Provide the (X, Y) coordinate of the cell's center where the given text is located.  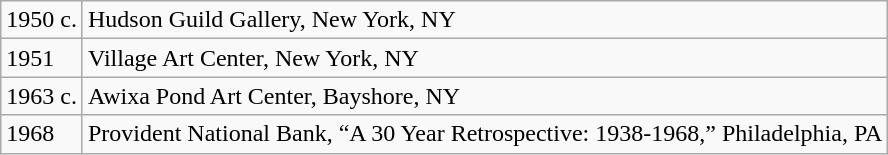
1950 c. (42, 20)
1968 (42, 134)
1951 (42, 58)
Provident National Bank, “A 30 Year Retrospective: 1938-1968,” Philadelphia, PA (484, 134)
1963 c. (42, 96)
Awixa Pond Art Center, Bayshore, NY (484, 96)
Village Art Center, New York, NY (484, 58)
Hudson Guild Gallery, New York, NY (484, 20)
